Determine the (x, y) coordinate at the center of the cell enclosing the given text.  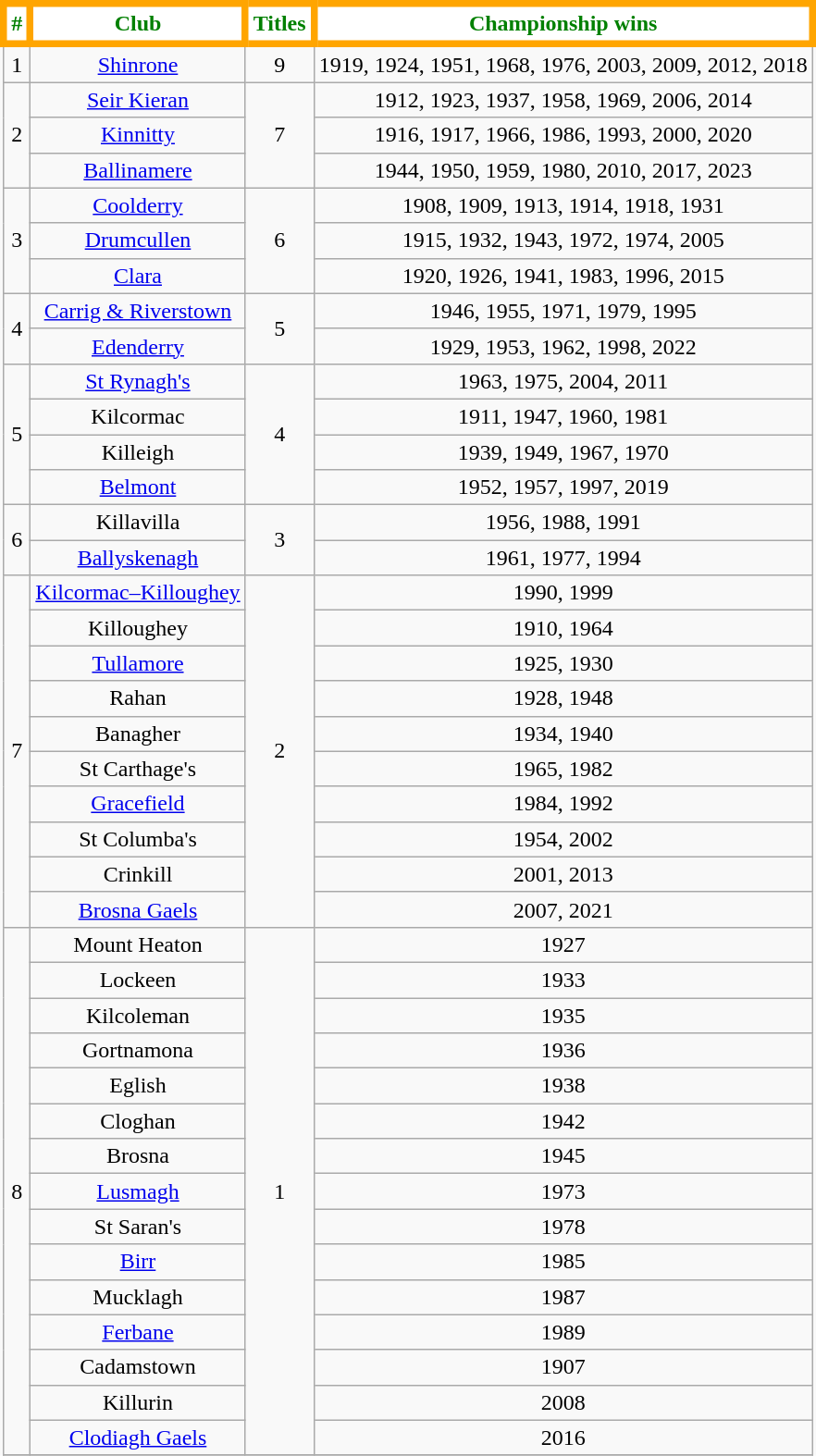
1912, 1923, 1937, 1958, 1969, 2006, 2014 (563, 100)
Mucklagh (138, 1297)
1956, 1988, 1991 (563, 523)
1910, 1964 (563, 628)
Clara (138, 276)
1961, 1977, 1994 (563, 558)
1989 (563, 1332)
Shinrone (138, 63)
1935 (563, 1015)
2001, 2013 (563, 874)
St Columba's (138, 839)
Ballinamere (138, 170)
Ferbane (138, 1332)
Killoughey (138, 628)
Cloghan (138, 1121)
Seir Kieran (138, 100)
1954, 2002 (563, 839)
Drumcullen (138, 241)
1929, 1953, 1962, 1998, 2022 (563, 346)
1908, 1909, 1913, 1914, 1918, 1931 (563, 205)
1942 (563, 1121)
Banagher (138, 734)
1945 (563, 1156)
8 (17, 1191)
9 (279, 63)
St Rynagh's (138, 381)
Tullamore (138, 663)
Belmont (138, 487)
Kilcormac (138, 416)
1973 (563, 1191)
2008 (563, 1402)
Championship wins (563, 24)
Birr (138, 1262)
1990, 1999 (563, 593)
1928, 1948 (563, 698)
Titles (279, 24)
Clodiagh Gaels (138, 1437)
Rahan (138, 698)
Kilcormac–Killoughey (138, 593)
1907 (563, 1367)
St Carthage's (138, 769)
1944, 1950, 1959, 1980, 2010, 2017, 2023 (563, 170)
Coolderry (138, 205)
1911, 1947, 1960, 1981 (563, 416)
1946, 1955, 1971, 1979, 1995 (563, 311)
Crinkill (138, 874)
Gracefield (138, 804)
1936 (563, 1051)
1987 (563, 1297)
Killeigh (138, 452)
1933 (563, 980)
Mount Heaton (138, 944)
Kinnitty (138, 135)
Ballyskenagh (138, 558)
Kilcoleman (138, 1015)
Lusmagh (138, 1191)
2007, 2021 (563, 909)
Edenderry (138, 346)
# (17, 24)
Gortnamona (138, 1051)
Cadamstown (138, 1367)
Killavilla (138, 523)
1965, 1982 (563, 769)
Lockeen (138, 980)
Killurin (138, 1402)
Eglish (138, 1086)
1952, 1957, 1997, 2019 (563, 487)
1925, 1930 (563, 663)
1985 (563, 1262)
1927 (563, 944)
1939, 1949, 1967, 1970 (563, 452)
Club (138, 24)
Carrig & Riverstown (138, 311)
1919, 1924, 1951, 1968, 1976, 2003, 2009, 2012, 2018 (563, 63)
Brosna (138, 1156)
St Saran's (138, 1227)
1920, 1926, 1941, 1983, 1996, 2015 (563, 276)
Brosna Gaels (138, 909)
1963, 1975, 2004, 2011 (563, 381)
1915, 1932, 1943, 1972, 1974, 2005 (563, 241)
1984, 1992 (563, 804)
1938 (563, 1086)
1934, 1940 (563, 734)
1916, 1917, 1966, 1986, 1993, 2000, 2020 (563, 135)
1978 (563, 1227)
2016 (563, 1437)
